Output the (x, y) coordinate of the center of the cell containing the given text.  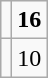
10 (30, 58)
16 (30, 20)
